Return the (x, y) coordinate for the center point of the cell that contains the specified text.  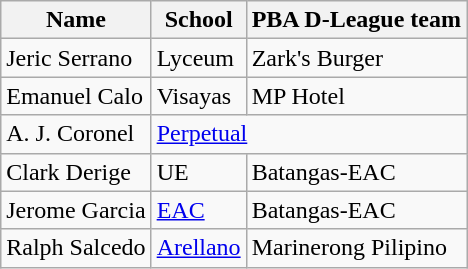
Marinerong Pilipino (356, 248)
A. J. Coronel (76, 134)
Arellano (198, 248)
Jeric Serrano (76, 58)
School (198, 20)
Lyceum (198, 58)
Emanuel Calo (76, 96)
MP Hotel (356, 96)
Perpetual (308, 134)
Name (76, 20)
Jerome Garcia (76, 210)
Clark Derige (76, 172)
Visayas (198, 96)
Zark's Burger (356, 58)
UE (198, 172)
Ralph Salcedo (76, 248)
PBA D-League team (356, 20)
EAC (198, 210)
